Pinpoint the cell where the given text exists, returning its (x, y) midpoint coordinate. 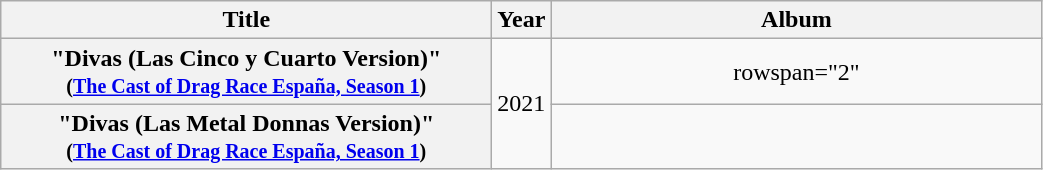
rowspan="2" (796, 72)
Year (522, 20)
"Divas (Las Cinco y Cuarto Version)"(The Cast of Drag Race España, Season 1) (246, 72)
Album (796, 20)
2021 (522, 104)
"Divas (Las Metal Donnas Version)"(The Cast of Drag Race España, Season 1) (246, 136)
Title (246, 20)
